Detect which cell encompasses the target text, then output its [X, Y] center coordinate. 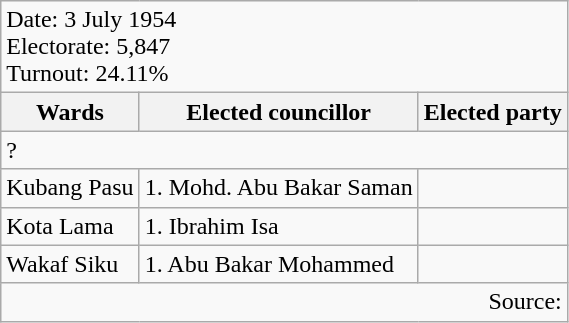
Kubang Pasu [70, 188]
? [284, 150]
Wakaf Siku [70, 264]
Date: 3 July 1954Electorate: 5,847 Turnout: 24.11% [284, 47]
1. Abu Bakar Mohammed [278, 264]
Elected party [492, 112]
Wards [70, 112]
1. Mohd. Abu Bakar Saman [278, 188]
Kota Lama [70, 226]
Source: [284, 302]
Elected councillor [278, 112]
1. Ibrahim Isa [278, 226]
